Search for the cell housing the specified text and yield its (X, Y) center coordinate. 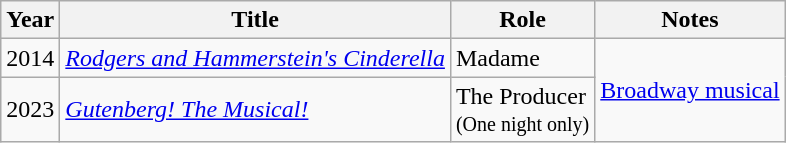
Notes (690, 20)
Role (522, 20)
The Producer(One night only) (522, 110)
Year (30, 20)
Broadway musical (690, 90)
2023 (30, 110)
Madame (522, 58)
Title (256, 20)
Gutenberg! The Musical! (256, 110)
2014 (30, 58)
Rodgers and Hammerstein's Cinderella (256, 58)
